From the cell containing the given text, extract its center point as [X, Y] coordinate. 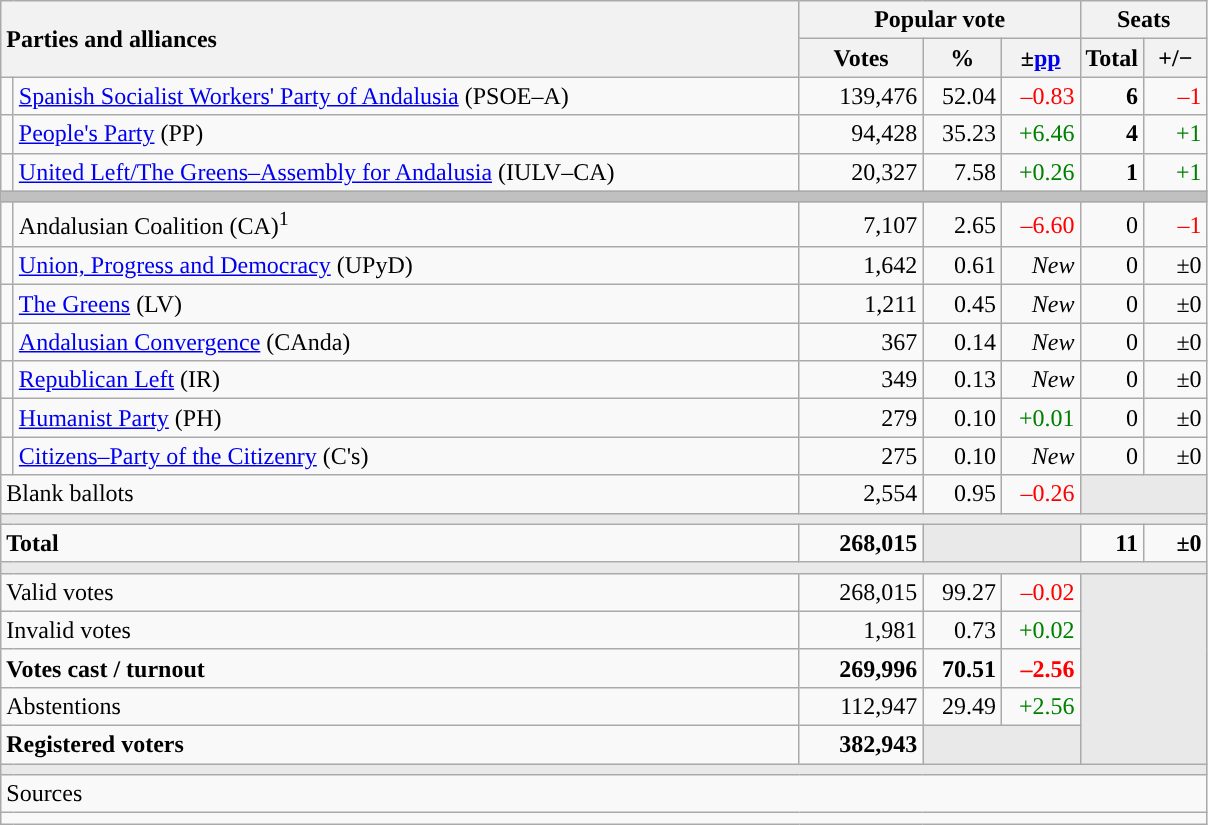
Votes [861, 58]
Votes cast / turnout [400, 668]
35.23 [962, 134]
Blank ballots [400, 494]
279 [861, 418]
1,981 [861, 630]
Abstentions [400, 706]
0.45 [962, 304]
7,107 [861, 224]
0.13 [962, 380]
0.95 [962, 494]
–0.26 [1040, 494]
Seats [1144, 20]
99.27 [962, 592]
Andalusian Coalition (CA)1 [406, 224]
275 [861, 456]
1,642 [861, 266]
–0.83 [1040, 96]
0.61 [962, 266]
Andalusian Convergence (CAnda) [406, 342]
+0.01 [1040, 418]
+2.56 [1040, 706]
349 [861, 380]
People's Party (PP) [406, 134]
2.65 [962, 224]
The Greens (LV) [406, 304]
269,996 [861, 668]
–6.60 [1040, 224]
Registered voters [400, 745]
139,476 [861, 96]
% [962, 58]
Valid votes [400, 592]
±pp [1040, 58]
2,554 [861, 494]
0.14 [962, 342]
Sources [604, 794]
+0.02 [1040, 630]
Popular vote [940, 20]
52.04 [962, 96]
382,943 [861, 745]
+6.46 [1040, 134]
367 [861, 342]
94,428 [861, 134]
+0.26 [1040, 172]
1 [1112, 172]
+/− [1176, 58]
Republican Left (IR) [406, 380]
Union, Progress and Democracy (UPyD) [406, 266]
–0.02 [1040, 592]
112,947 [861, 706]
0.73 [962, 630]
29.49 [962, 706]
Citizens–Party of the Citizenry (C's) [406, 456]
Spanish Socialist Workers' Party of Andalusia (PSOE–A) [406, 96]
Parties and alliances [400, 39]
70.51 [962, 668]
6 [1112, 96]
1,211 [861, 304]
Humanist Party (PH) [406, 418]
United Left/The Greens–Assembly for Andalusia (IULV–CA) [406, 172]
Invalid votes [400, 630]
11 [1112, 543]
7.58 [962, 172]
4 [1112, 134]
20,327 [861, 172]
–2.56 [1040, 668]
